Locate the cell with the specified text and output its (X, Y) center coordinate. 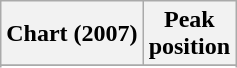
Chart (2007) (72, 34)
Peakposition (189, 34)
